Return the (X, Y) coordinate for the center point of the cell that contains the specified text.  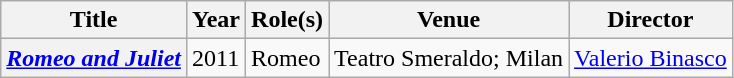
Title (94, 20)
Romeo (288, 58)
Director (651, 20)
Venue (449, 20)
Teatro Smeraldo; Milan (449, 58)
2011 (216, 58)
Valerio Binasco (651, 58)
Romeo and Juliet (94, 58)
Year (216, 20)
Role(s) (288, 20)
